From the cell containing the given text, extract its center point as (X, Y) coordinate. 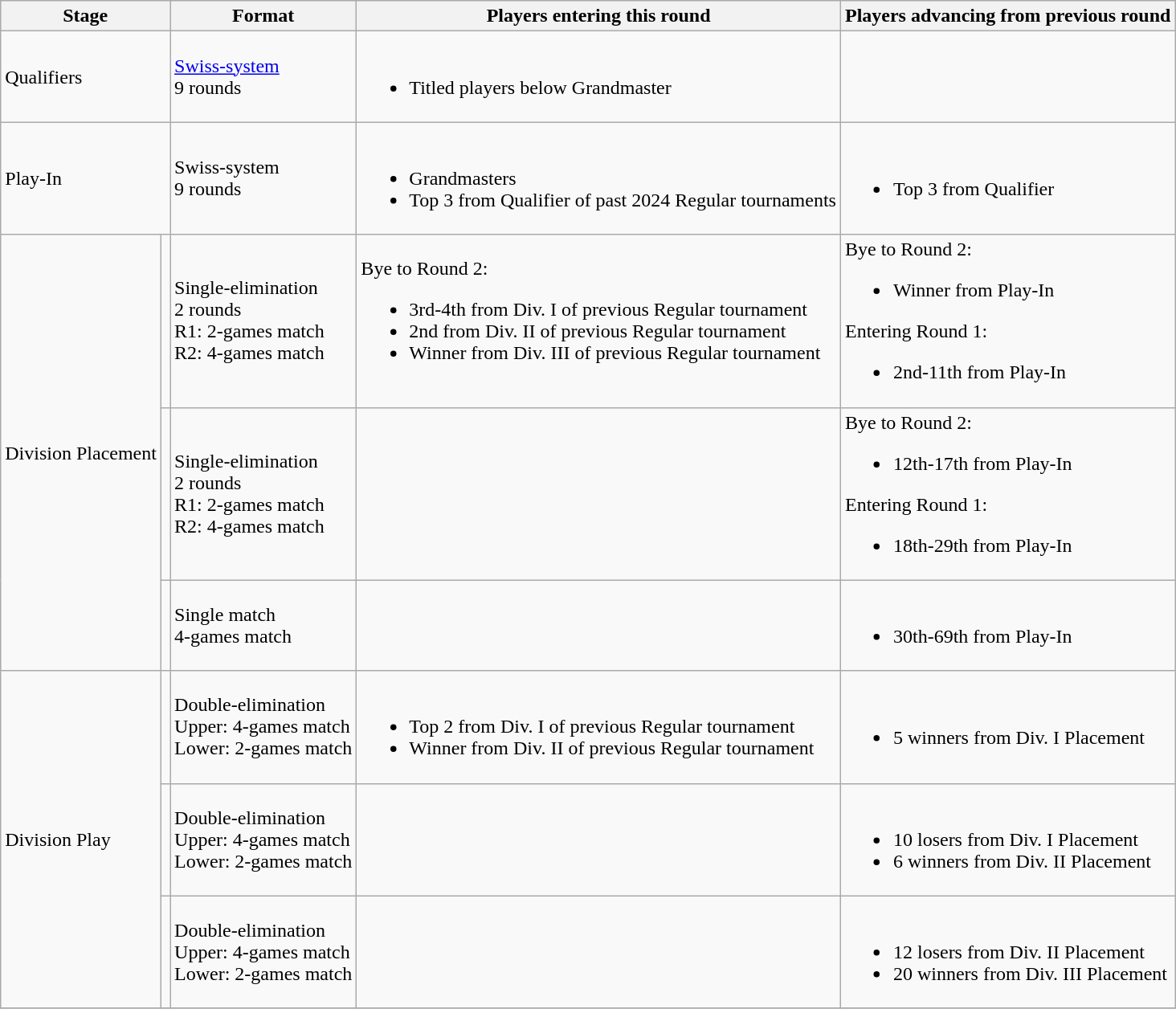
5 winners from Div. I Placement (1007, 727)
Single match4-games match (263, 625)
GrandmastersTop 3 from Qualifier of past 2024 Regular tournaments (599, 178)
Qualifiers (85, 77)
Bye to Round 2:12th-17th from Play-InEntering Round 1:18th-29th from Play-In (1007, 493)
Top 3 from Qualifier (1007, 178)
10 losers from Div. I Placement6 winners from Div. II Placement (1007, 839)
Bye to Round 2:Winner from Play-InEntering Round 1:2nd-11th from Play-In (1007, 321)
Division Play (81, 839)
30th-69th from Play-In (1007, 625)
Play-In (85, 178)
Titled players below Grandmaster (599, 77)
12 losers from Div. II Placement20 winners from Div. III Placement (1007, 952)
Stage (85, 16)
Division Placement (81, 453)
Players advancing from previous round (1007, 16)
Top 2 from Div. I of previous Regular tournamentWinner from Div. II of previous Regular tournament (599, 727)
Format (263, 16)
Players entering this round (599, 16)
